Determine the (x, y) coordinate at the center of the cell enclosing the given text.  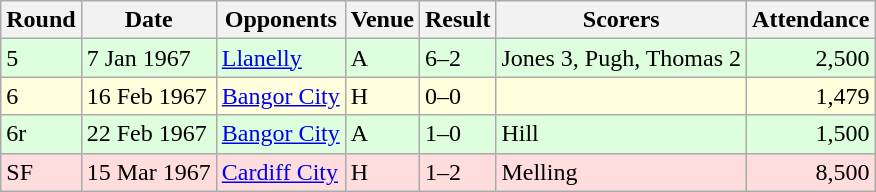
0–0 (458, 96)
2,500 (811, 58)
Round (41, 20)
Melling (622, 172)
6 (41, 96)
16 Feb 1967 (148, 96)
Venue (382, 20)
Llanelly (280, 58)
6r (41, 134)
Attendance (811, 20)
Opponents (280, 20)
7 Jan 1967 (148, 58)
Jones 3, Pugh, Thomas 2 (622, 58)
1–0 (458, 134)
1,500 (811, 134)
Scorers (622, 20)
8,500 (811, 172)
15 Mar 1967 (148, 172)
5 (41, 58)
22 Feb 1967 (148, 134)
Result (458, 20)
6–2 (458, 58)
Date (148, 20)
Hill (622, 134)
Cardiff City (280, 172)
1–2 (458, 172)
1,479 (811, 96)
SF (41, 172)
